Scan for the cell matching the given text and deliver its [X, Y] coordinate at center. 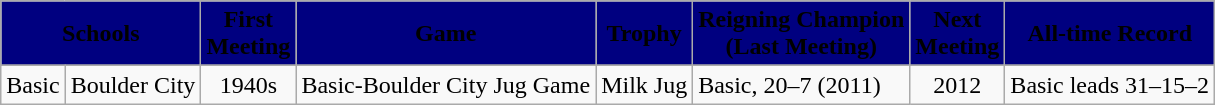
2012 [958, 85]
1940s [248, 85]
All-time Record [1110, 34]
FirstMeeting [248, 34]
Schools [101, 34]
Game [446, 34]
Basic leads 31–15–2 [1110, 85]
NextMeeting [958, 34]
Basic-Boulder City Jug Game [446, 85]
Boulder City [133, 85]
Trophy [644, 34]
Basic, 20–7 (2011) [802, 85]
Basic [33, 85]
Milk Jug [644, 85]
Reigning Champion(Last Meeting) [802, 34]
